For the text-containing cell, return its midpoint in [x, y] coordinate format. 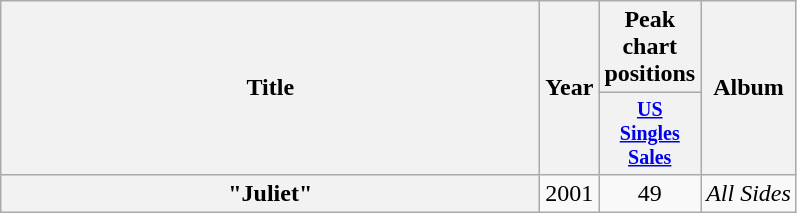
USSinglesSales [650, 134]
Title [270, 88]
All Sides [749, 193]
2001 [570, 193]
Year [570, 88]
Peak chart positions [650, 47]
49 [650, 193]
"Juliet" [270, 193]
Album [749, 88]
